Scan for the cell matching the given text and deliver its (x, y) coordinate at center. 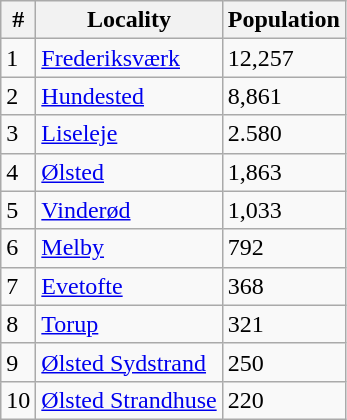
9 (18, 362)
2.580 (284, 134)
1 (18, 58)
321 (284, 324)
Population (284, 20)
Ølsted Strandhuse (129, 400)
Locality (129, 20)
Liseleje (129, 134)
7 (18, 286)
2 (18, 96)
Ølsted Sydstrand (129, 362)
220 (284, 400)
3 (18, 134)
6 (18, 248)
Torup (129, 324)
1,033 (284, 210)
250 (284, 362)
Evetofte (129, 286)
10 (18, 400)
12,257 (284, 58)
# (18, 20)
Hundested (129, 96)
Vinderød (129, 210)
Melby (129, 248)
1,863 (284, 172)
Ølsted (129, 172)
5 (18, 210)
792 (284, 248)
4 (18, 172)
8 (18, 324)
Frederiksværk (129, 58)
368 (284, 286)
8,861 (284, 96)
